From the cell containing the given text, extract its center point as (X, Y) coordinate. 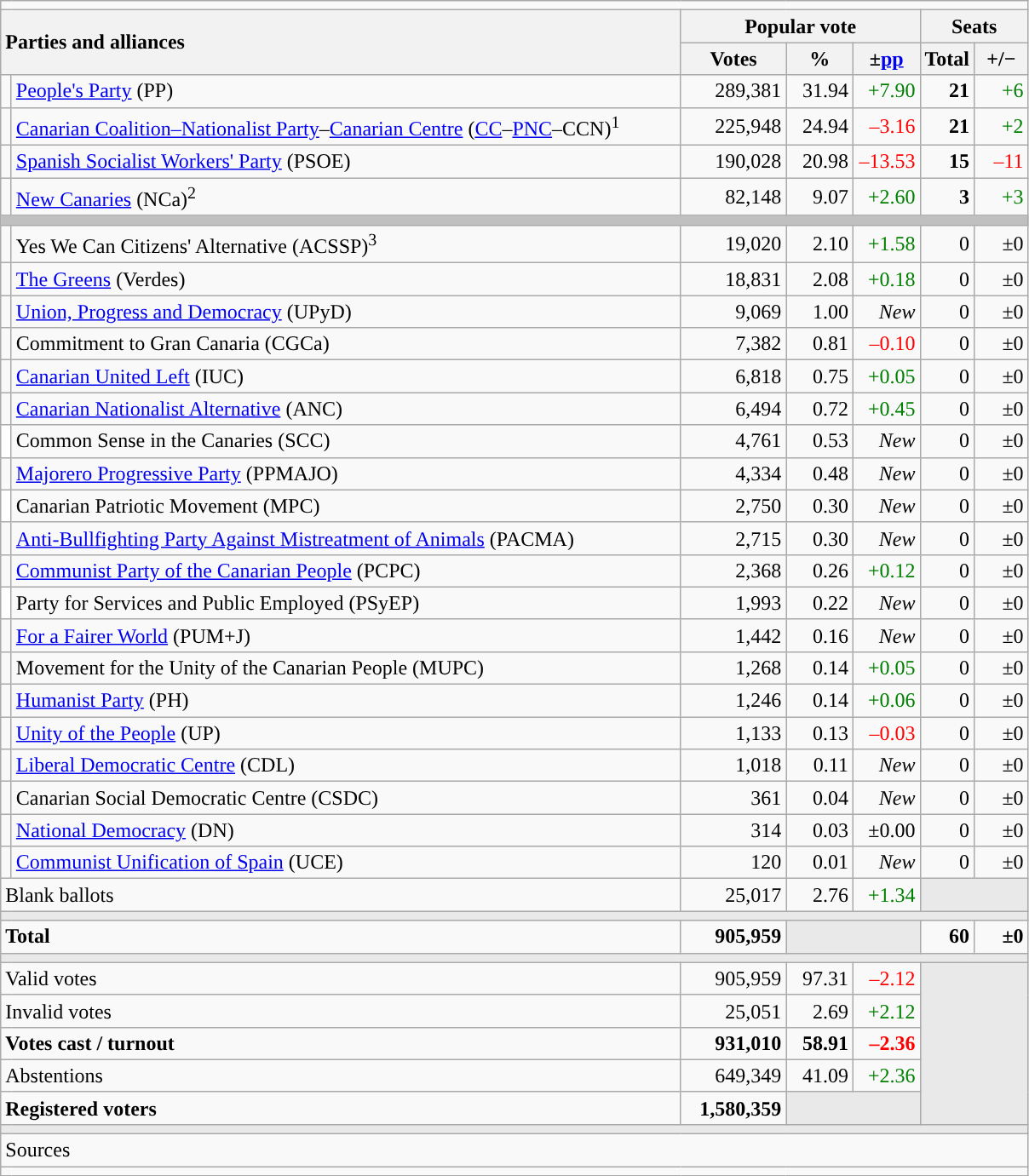
Sources (514, 1150)
4,334 (733, 473)
People's Party (PP) (346, 91)
2.76 (819, 895)
3 (947, 198)
120 (733, 863)
9.07 (819, 198)
Invalid votes (341, 1011)
1,268 (733, 668)
0.01 (819, 863)
225,948 (733, 126)
0.04 (819, 798)
+2 (1002, 126)
9,069 (733, 312)
1,993 (733, 603)
0.72 (819, 409)
+0.18 (886, 279)
The Greens (Verdes) (346, 279)
931,010 (733, 1043)
Communist Unification of Spain (UCE) (346, 863)
19,020 (733, 244)
Blank ballots (341, 895)
Votes cast / turnout (341, 1043)
±pp (886, 59)
Canarian Social Democratic Centre (CSDC) (346, 798)
1,018 (733, 766)
Unity of the People (UP) (346, 733)
+/− (1002, 59)
–13.53 (886, 162)
Anti-Bullfighting Party Against Mistreatment of Animals (PACMA) (346, 538)
+2.36 (886, 1076)
2.08 (819, 279)
Liberal Democratic Centre (CDL) (346, 766)
58.91 (819, 1043)
24.94 (819, 126)
+6 (1002, 91)
4,761 (733, 441)
Yes We Can Citizens' Alternative (ACSSP)3 (346, 244)
1,442 (733, 635)
314 (733, 830)
0.16 (819, 635)
649,349 (733, 1076)
+0.45 (886, 409)
Canarian Patriotic Movement (MPC) (346, 506)
Registered voters (341, 1108)
25,017 (733, 895)
190,028 (733, 162)
15 (947, 162)
–2.36 (886, 1043)
Seats (974, 26)
20.98 (819, 162)
Votes (733, 59)
2,368 (733, 571)
Union, Progress and Democracy (UPyD) (346, 312)
Popular vote (801, 26)
+1.34 (886, 895)
0.26 (819, 571)
Canarian Nationalist Alternative (ANC) (346, 409)
Canarian Coalition–Nationalist Party–Canarian Centre (CC–PNC–CCN)1 (346, 126)
0.11 (819, 766)
7,382 (733, 344)
0.75 (819, 376)
18,831 (733, 279)
1,246 (733, 701)
Spanish Socialist Workers' Party (PSOE) (346, 162)
2.69 (819, 1011)
2.10 (819, 244)
Abstentions (341, 1076)
2,750 (733, 506)
289,381 (733, 91)
Commitment to Gran Canaria (CGCa) (346, 344)
Parties and alliances (341, 43)
0.81 (819, 344)
For a Fairer World (PUM+J) (346, 635)
0.13 (819, 733)
41.09 (819, 1076)
–0.03 (886, 733)
25,051 (733, 1011)
Valid votes (341, 978)
+0.12 (886, 571)
–0.10 (886, 344)
97.31 (819, 978)
0.03 (819, 830)
+2.12 (886, 1011)
Humanist Party (PH) (346, 701)
Party for Services and Public Employed (PSyEP) (346, 603)
–2.12 (886, 978)
60 (947, 937)
Movement for the Unity of the Canarian People (MUPC) (346, 668)
+1.58 (886, 244)
Canarian United Left (IUC) (346, 376)
361 (733, 798)
1,133 (733, 733)
0.22 (819, 603)
6,494 (733, 409)
1,580,359 (733, 1108)
National Democracy (DN) (346, 830)
+2.60 (886, 198)
% (819, 59)
+7.90 (886, 91)
Communist Party of the Canarian People (PCPC) (346, 571)
Common Sense in the Canaries (SCC) (346, 441)
31.94 (819, 91)
Majorero Progressive Party (PPMAJO) (346, 473)
±0.00 (886, 830)
New Canaries (NCa)2 (346, 198)
0.53 (819, 441)
–3.16 (886, 126)
–11 (1002, 162)
2,715 (733, 538)
0.48 (819, 473)
82,148 (733, 198)
+3 (1002, 198)
1.00 (819, 312)
+0.06 (886, 701)
6,818 (733, 376)
